Return (X, Y) of the center of cell containing provided text 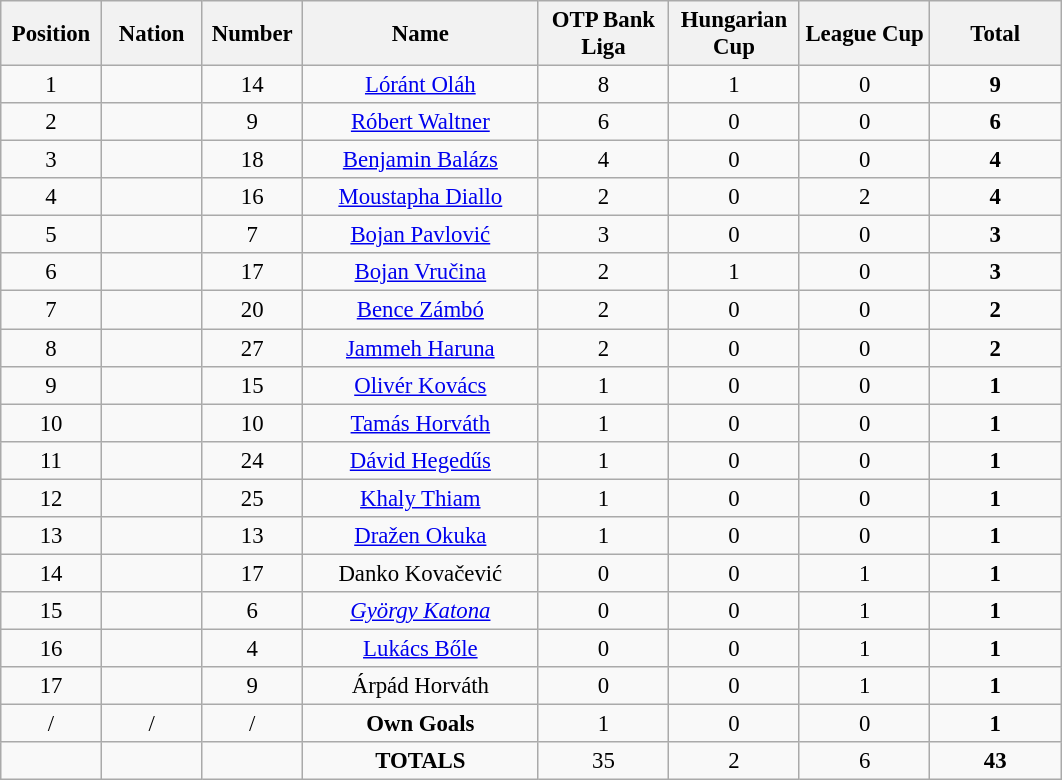
Moustapha Diallo (421, 197)
TOTALS (421, 761)
György Katona (421, 611)
Jammeh Haruna (421, 348)
20 (252, 310)
5 (52, 235)
27 (252, 348)
43 (996, 761)
Árpád Horváth (421, 686)
Lóránt Oláh (421, 85)
Nation (152, 34)
Name (421, 34)
League Cup (864, 34)
Number (252, 34)
Bojan Pavlović (421, 235)
Danko Kovačević (421, 573)
12 (52, 498)
25 (252, 498)
Olivér Kovács (421, 385)
Khaly Thiam (421, 498)
Dražen Okuka (421, 536)
11 (52, 460)
Total (996, 34)
Tamás Horváth (421, 423)
Róbert Waltner (421, 122)
Position (52, 34)
Bojan Vručina (421, 273)
Benjamin Balázs (421, 160)
18 (252, 160)
Bence Zámbó (421, 310)
Dávid Hegedűs (421, 460)
24 (252, 460)
Hungarian Cup (734, 34)
35 (604, 761)
OTP Bank Liga (604, 34)
Lukács Bőle (421, 648)
Own Goals (421, 724)
